Find where the given text appears and provide that cell's center as (X, Y) coordinate. 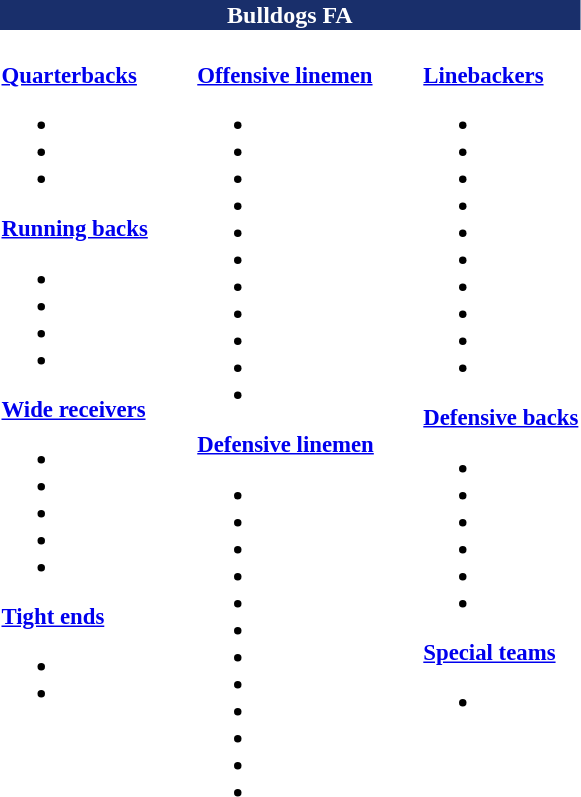
Bulldogs FA (290, 15)
